Locate the cell with the specified text and output its (X, Y) center coordinate. 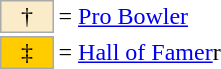
† (27, 16)
‡ (27, 52)
